Output the (X, Y) coordinate of the center of the cell containing the given text.  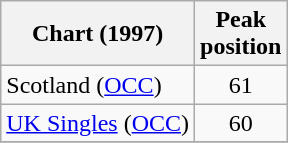
60 (241, 123)
61 (241, 85)
Scotland (OCC) (98, 85)
UK Singles (OCC) (98, 123)
Chart (1997) (98, 34)
Peakposition (241, 34)
